Capture the cell that displays the provided text and extract its (x, y) central coordinate. 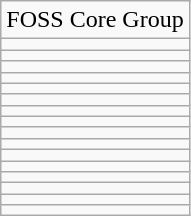
FOSS Core Group (95, 20)
